For the text-containing cell, return its midpoint in [X, Y] coordinate format. 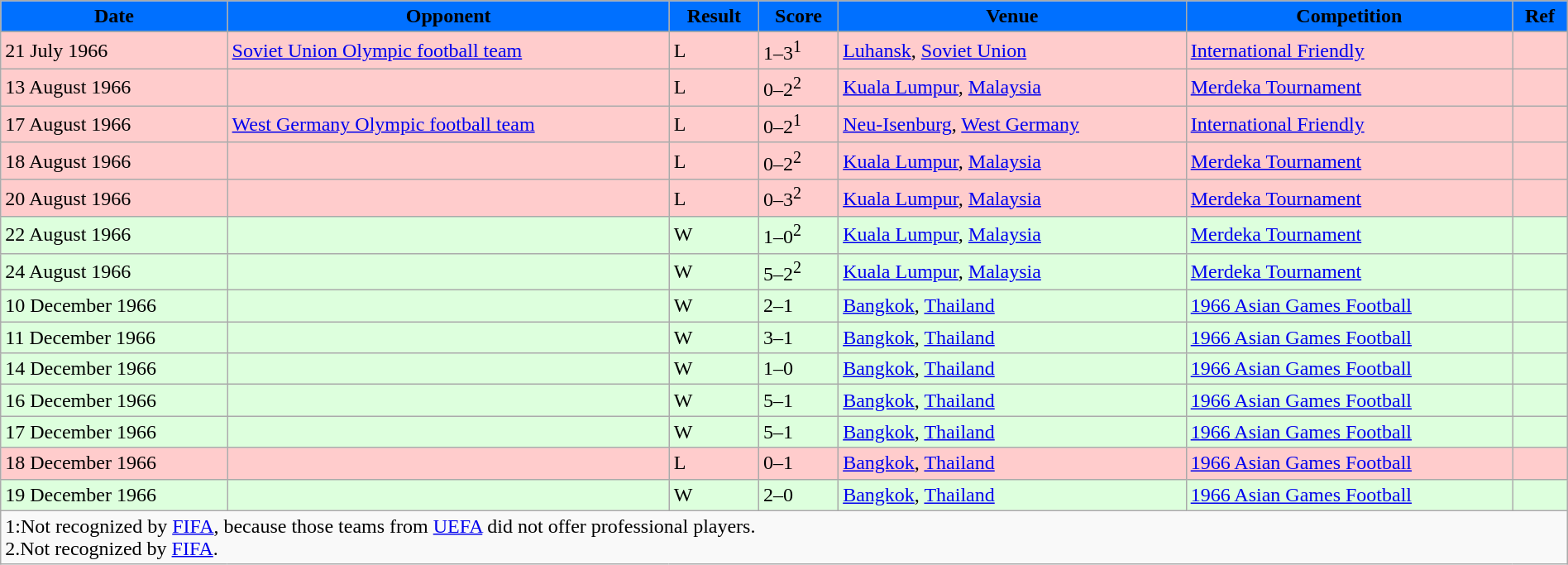
West Germany Olympic football team [448, 124]
18 December 1966 [114, 463]
1–0 [798, 369]
1:Not recognized by FIFA, because those teams from UEFA did not offer professional players.2.Not recognized by FIFA. [784, 538]
22 August 1966 [114, 235]
17 December 1966 [114, 432]
3–1 [798, 338]
21 July 1966 [114, 51]
Ref [1540, 17]
11 December 1966 [114, 338]
20 August 1966 [114, 199]
Venue [1012, 17]
Result [714, 17]
Competition [1349, 17]
18 August 1966 [114, 160]
1–02 [798, 235]
10 December 1966 [114, 306]
0–21 [798, 124]
Neu-Isenburg, West Germany [1012, 124]
Luhansk, Soviet Union [1012, 51]
Opponent [448, 17]
24 August 1966 [114, 271]
2–0 [798, 495]
Date [114, 17]
14 December 1966 [114, 369]
17 August 1966 [114, 124]
0–32 [798, 199]
16 December 1966 [114, 400]
Score [798, 17]
Soviet Union Olympic football team [448, 51]
2–1 [798, 306]
13 August 1966 [114, 88]
0–1 [798, 463]
1–31 [798, 51]
19 December 1966 [114, 495]
5–22 [798, 271]
